Identify which cell holds the provided text, then report its (X, Y) central coordinate. 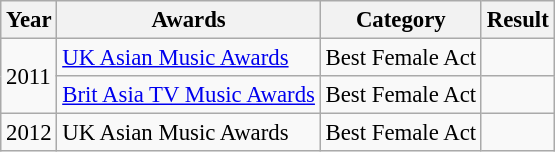
Category (400, 20)
2011 (29, 76)
Brit Asia TV Music Awards (188, 95)
Awards (188, 20)
Result (518, 20)
2012 (29, 133)
Year (29, 20)
